Output the (X, Y) coordinate of the center of the cell containing the given text.  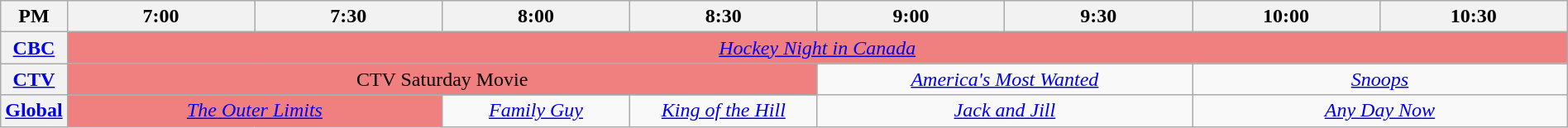
9:00 (911, 17)
Global (34, 111)
9:30 (1098, 17)
Any Day Now (1380, 111)
The Outer Limits (255, 111)
7:00 (160, 17)
8:30 (723, 17)
Hockey Night in Canada (817, 48)
CBC (34, 48)
Snoops (1380, 79)
PM (34, 17)
Family Guy (536, 111)
King of the Hill (723, 111)
CTV Saturday Movie (442, 79)
8:00 (536, 17)
10:30 (1474, 17)
Jack and Jill (1004, 111)
10:00 (1287, 17)
7:30 (349, 17)
America's Most Wanted (1004, 79)
CTV (34, 79)
